Search for the cell housing the specified text and yield its [X, Y] center coordinate. 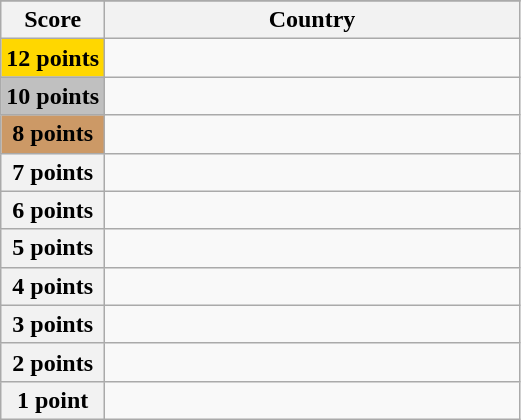
4 points [53, 286]
12 points [53, 58]
1 point [53, 400]
7 points [53, 172]
3 points [53, 324]
6 points [53, 210]
Country [312, 20]
10 points [53, 96]
8 points [53, 134]
2 points [53, 362]
Score [53, 20]
5 points [53, 248]
